Return the (X, Y) coordinate for the center point of the cell that contains the specified text.  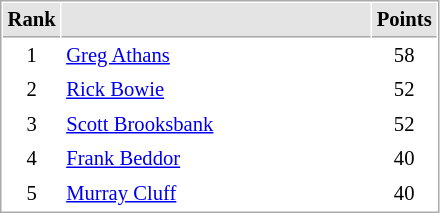
Points (404, 20)
Greg Athans (216, 56)
Rick Bowie (216, 90)
1 (32, 56)
Frank Beddor (216, 158)
Rank (32, 20)
58 (404, 56)
2 (32, 90)
Murray Cluff (216, 194)
Scott Brooksbank (216, 124)
5 (32, 194)
4 (32, 158)
3 (32, 124)
